Determine the (X, Y) coordinate at the center of the cell enclosing the given text.  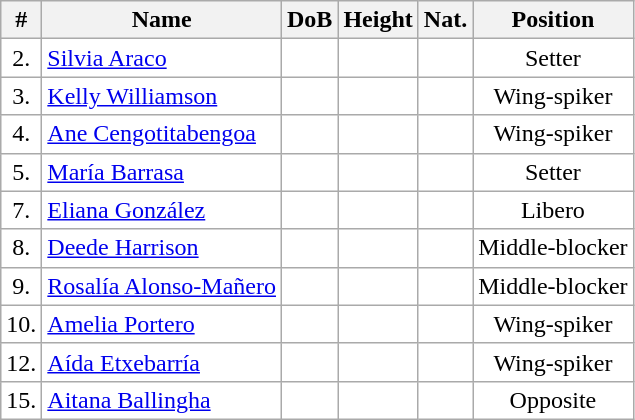
4. (22, 134)
Opposite (553, 400)
5. (22, 172)
Aída Etxebarría (162, 362)
8. (22, 248)
Libero (553, 210)
Nat. (445, 20)
Eliana González (162, 210)
María Barrasa (162, 172)
# (22, 20)
3. (22, 96)
7. (22, 210)
Name (162, 20)
Silvia Araco (162, 58)
10. (22, 324)
9. (22, 286)
15. (22, 400)
Rosalía Alonso-Mañero (162, 286)
Deede Harrison (162, 248)
Kelly Williamson (162, 96)
Aitana Ballingha (162, 400)
12. (22, 362)
Position (553, 20)
Height (378, 20)
Ane Cengotitabengoa (162, 134)
Amelia Portero (162, 324)
DoB (310, 20)
2. (22, 58)
